Determine the [x, y] coordinate at the center of the cell enclosing the given text.  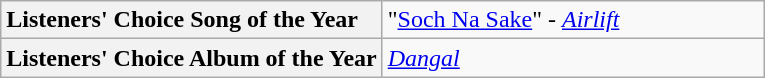
Dangal [572, 58]
"Soch Na Sake" - Airlift [572, 20]
Listeners' Choice Album of the Year [192, 58]
Listeners' Choice Song of the Year [192, 20]
